Extract the [x, y] coordinate from the center of the cell holding the provided text.  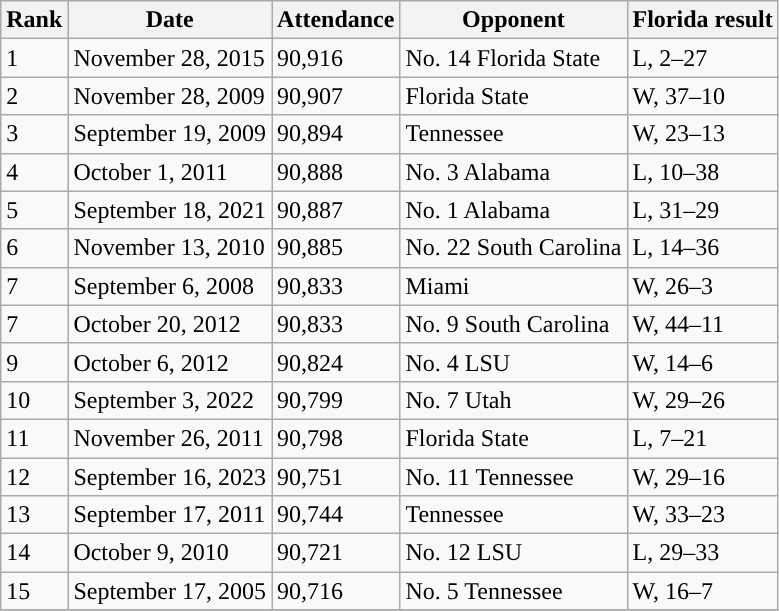
November 28, 2009 [170, 96]
No. 1 Alabama [514, 210]
W, 16–7 [702, 591]
No. 3 Alabama [514, 172]
L, 14–36 [702, 248]
W, 14–6 [702, 362]
No. 5 Tennessee [514, 591]
13 [34, 515]
10 [34, 400]
Florida result [702, 20]
W, 29–16 [702, 477]
15 [34, 591]
No. 22 South Carolina [514, 248]
L, 2–27 [702, 58]
5 [34, 210]
90,916 [336, 58]
2 [34, 96]
October 9, 2010 [170, 553]
14 [34, 553]
90,716 [336, 591]
90,824 [336, 362]
90,894 [336, 134]
October 6, 2012 [170, 362]
11 [34, 438]
90,751 [336, 477]
L, 29–33 [702, 553]
L, 31–29 [702, 210]
No. 12 LSU [514, 553]
Attendance [336, 20]
No. 7 Utah [514, 400]
Date [170, 20]
9 [34, 362]
90,887 [336, 210]
September 3, 2022 [170, 400]
12 [34, 477]
L, 7–21 [702, 438]
September 6, 2008 [170, 286]
September 19, 2009 [170, 134]
L, 10–38 [702, 172]
September 18, 2021 [170, 210]
6 [34, 248]
90,744 [336, 515]
W, 26–3 [702, 286]
90,888 [336, 172]
September 17, 2005 [170, 591]
W, 44–11 [702, 324]
3 [34, 134]
90,885 [336, 248]
W, 29–26 [702, 400]
No. 11 Tennessee [514, 477]
September 17, 2011 [170, 515]
90,907 [336, 96]
November 28, 2015 [170, 58]
W, 23–13 [702, 134]
1 [34, 58]
September 16, 2023 [170, 477]
November 13, 2010 [170, 248]
Opponent [514, 20]
Rank [34, 20]
No. 4 LSU [514, 362]
October 20, 2012 [170, 324]
90,798 [336, 438]
4 [34, 172]
No. 9 South Carolina [514, 324]
90,799 [336, 400]
October 1, 2011 [170, 172]
November 26, 2011 [170, 438]
No. 14 Florida State [514, 58]
Miami [514, 286]
90,721 [336, 553]
W, 33–23 [702, 515]
W, 37–10 [702, 96]
